Pinpoint the cell where the given text exists, returning its [X, Y] midpoint coordinate. 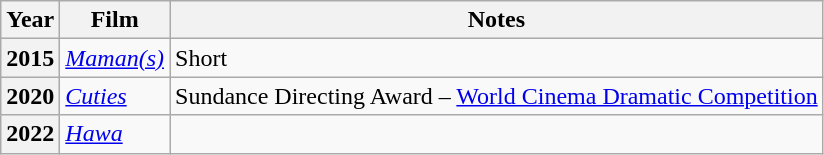
Cuties [115, 96]
Year [30, 20]
2020 [30, 96]
2015 [30, 58]
Hawa [115, 134]
Short [497, 58]
Sundance Directing Award – World Cinema Dramatic Competition [497, 96]
Film [115, 20]
Maman(s) [115, 58]
Notes [497, 20]
2022 [30, 134]
